Search for the cell housing the specified text and yield its (x, y) center coordinate. 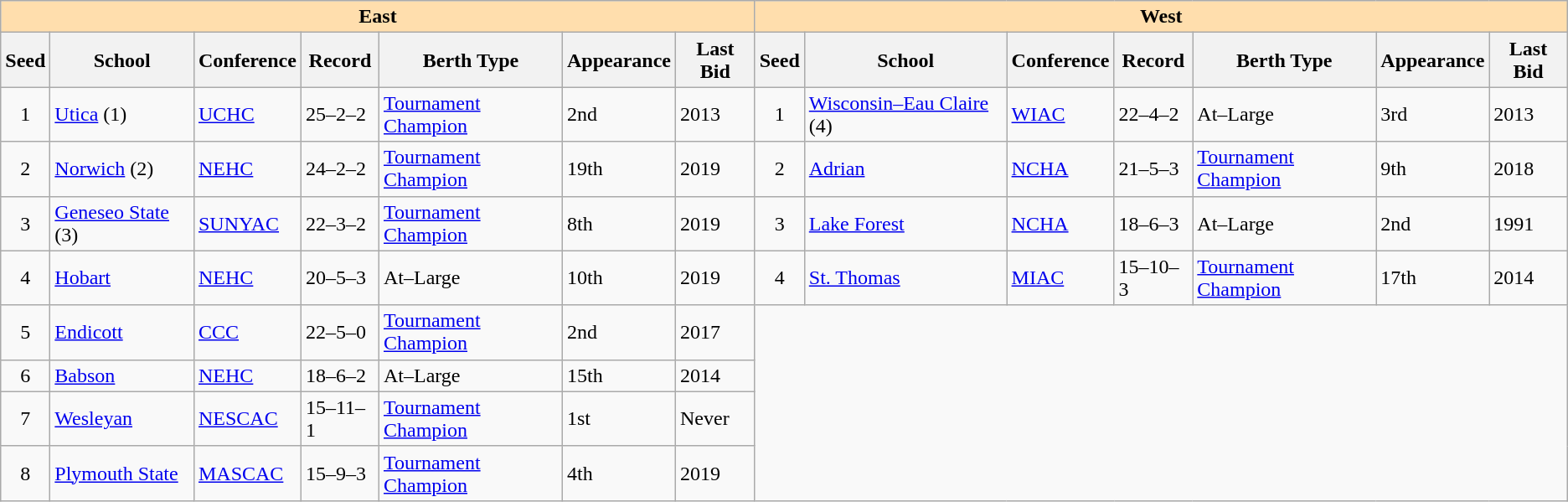
8th (618, 223)
MASCAC (247, 473)
SUNYAC (247, 223)
West (1161, 17)
MIAC (1060, 278)
UCHC (247, 114)
9th (1432, 169)
21–5–3 (1153, 169)
NESCAC (247, 419)
19th (618, 169)
17th (1432, 278)
15th (618, 375)
15–10–3 (1153, 278)
20–5–3 (340, 278)
CCC (247, 332)
Lake Forest (905, 223)
6 (25, 375)
Endicott (122, 332)
15–9–3 (340, 473)
East (378, 17)
7 (25, 419)
2018 (1528, 169)
Adrian (905, 169)
22–3–2 (340, 223)
Plymouth State (122, 473)
5 (25, 332)
WIAC (1060, 114)
Babson (122, 375)
10th (618, 278)
Wesleyan (122, 419)
25–2–2 (340, 114)
1st (618, 419)
22–5–0 (340, 332)
4th (618, 473)
Utica (1) (122, 114)
3rd (1432, 114)
8 (25, 473)
1991 (1528, 223)
24–2–2 (340, 169)
St. Thomas (905, 278)
15–11–1 (340, 419)
Norwich (2) (122, 169)
22–4–2 (1153, 114)
2017 (715, 332)
18–6–3 (1153, 223)
Geneseo State (3) (122, 223)
Wisconsin–Eau Claire (4) (905, 114)
18–6–2 (340, 375)
Never (715, 419)
Hobart (122, 278)
